Output the [X, Y] coordinate of the center of the cell containing the given text.  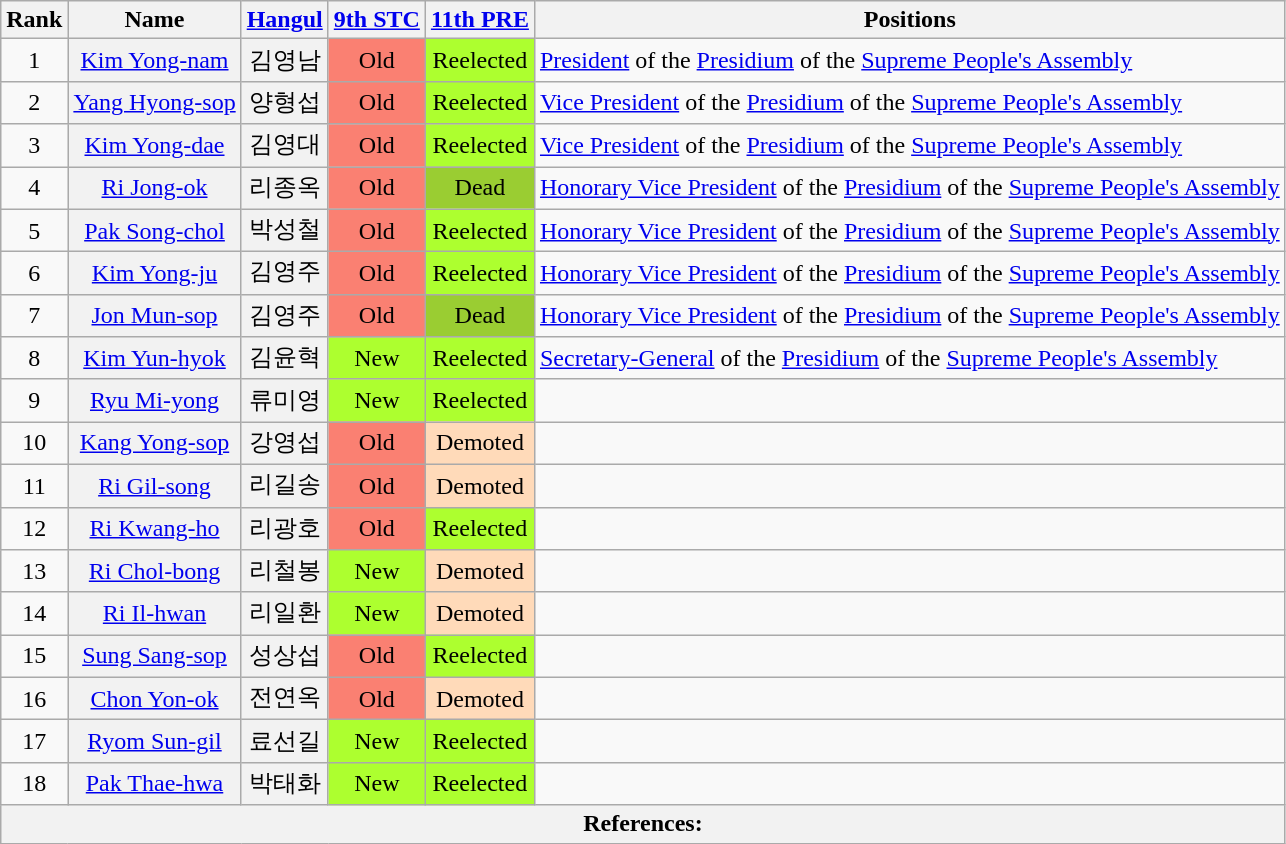
전연옥 [284, 698]
Ryom Sun-gil [154, 742]
리광호 [284, 528]
5 [34, 230]
References: [643, 824]
18 [34, 784]
료선길 [284, 742]
Hangul [284, 20]
1 [34, 60]
17 [34, 742]
Pak Thae-hwa [154, 784]
Yang Hyong-sop [154, 102]
리길송 [284, 486]
9 [34, 400]
4 [34, 188]
박태화 [284, 784]
리일환 [284, 614]
Name [154, 20]
Kang Yong-sop [154, 444]
Positions [910, 20]
3 [34, 146]
10 [34, 444]
8 [34, 358]
Secretary-General of the Presidium of the Supreme People's Assembly [910, 358]
Rank [34, 20]
9th STC [376, 20]
Kim Yun-hyok [154, 358]
Kim Yong-ju [154, 274]
7 [34, 316]
Ri Kwang-ho [154, 528]
Kim Yong-nam [154, 60]
Ryu Mi-yong [154, 400]
Ri Il-hwan [154, 614]
11th PRE [480, 20]
양형섭 [284, 102]
12 [34, 528]
Sung Sang-sop [154, 656]
성상섭 [284, 656]
6 [34, 274]
류미영 [284, 400]
강영섭 [284, 444]
Jon Mun-sop [154, 316]
Ri Gil-song [154, 486]
김영대 [284, 146]
President of the Presidium of the Supreme People's Assembly [910, 60]
김윤혁 [284, 358]
Pak Song-chol [154, 230]
11 [34, 486]
리종옥 [284, 188]
박성철 [284, 230]
2 [34, 102]
리철봉 [284, 572]
16 [34, 698]
15 [34, 656]
Chon Yon-ok [154, 698]
Ri Chol-bong [154, 572]
김영남 [284, 60]
Kim Yong-dae [154, 146]
Ri Jong-ok [154, 188]
13 [34, 572]
14 [34, 614]
